For the text-containing cell, return its midpoint in (X, Y) coordinate format. 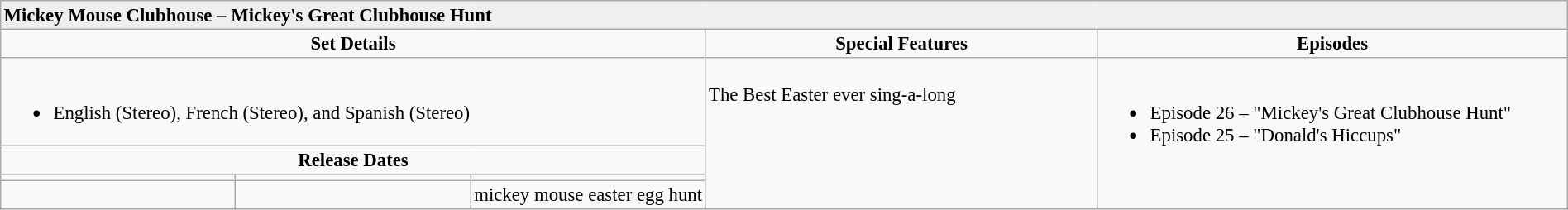
The Best Easter ever sing-a-long (901, 134)
Special Features (901, 43)
Mickey Mouse Clubhouse – Mickey's Great Clubhouse Hunt (784, 15)
English (Stereo), French (Stereo), and Spanish (Stereo) (353, 103)
Episodes (1332, 43)
Release Dates (353, 160)
Episode 26 – "Mickey's Great Clubhouse Hunt"Episode 25 – "Donald's Hiccups" (1332, 134)
Set Details (353, 43)
mickey mouse easter egg hunt (588, 195)
